Determine the [X, Y] coordinate at the center of the cell enclosing the given text.  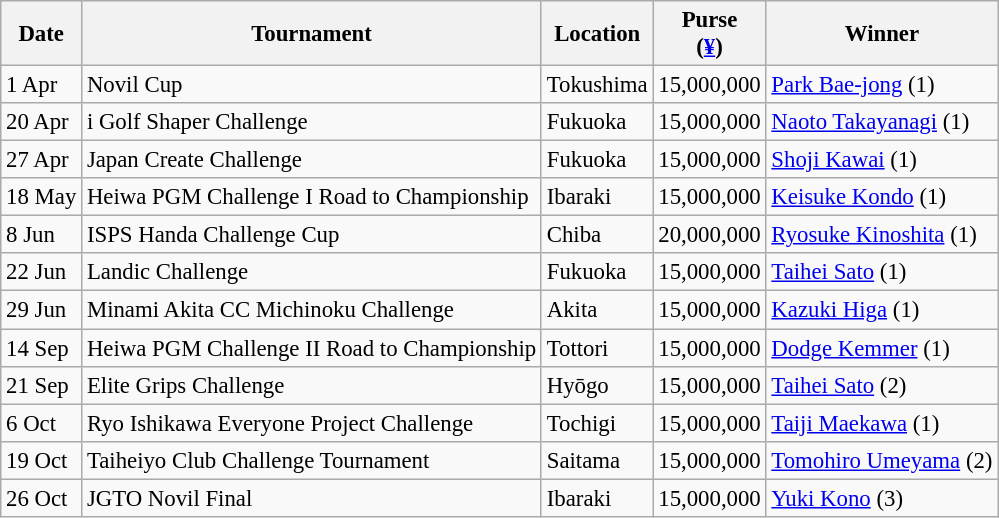
1 Apr [42, 85]
19 Oct [42, 460]
Novil Cup [312, 85]
Date [42, 34]
Saitama [597, 460]
20,000,000 [710, 235]
Dodge Kemmer (1) [882, 348]
21 Sep [42, 385]
6 Oct [42, 423]
14 Sep [42, 348]
26 Oct [42, 498]
20 Apr [42, 122]
Park Bae-jong (1) [882, 85]
29 Jun [42, 310]
Purse(¥) [710, 34]
Japan Create Challenge [312, 160]
Shoji Kawai (1) [882, 160]
Kazuki Higa (1) [882, 310]
Tomohiro Umeyama (2) [882, 460]
Taihei Sato (2) [882, 385]
Chiba [597, 235]
18 May [42, 197]
Winner [882, 34]
Keisuke Kondo (1) [882, 197]
Taiheiyo Club Challenge Tournament [312, 460]
Heiwa PGM Challenge II Road to Championship [312, 348]
Akita [597, 310]
Location [597, 34]
Hyōgo [597, 385]
Elite Grips Challenge [312, 385]
Tochigi [597, 423]
ISPS Handa Challenge Cup [312, 235]
Ryo Ishikawa Everyone Project Challenge [312, 423]
27 Apr [42, 160]
8 Jun [42, 235]
Tournament [312, 34]
Tottori [597, 348]
Taihei Sato (1) [882, 273]
Tokushima [597, 85]
Minami Akita CC Michinoku Challenge [312, 310]
Yuki Kono (3) [882, 498]
Landic Challenge [312, 273]
22 Jun [42, 273]
Taiji Maekawa (1) [882, 423]
Heiwa PGM Challenge I Road to Championship [312, 197]
JGTO Novil Final [312, 498]
Ryosuke Kinoshita (1) [882, 235]
Naoto Takayanagi (1) [882, 122]
i Golf Shaper Challenge [312, 122]
